Return (x, y) of the center of cell containing provided text 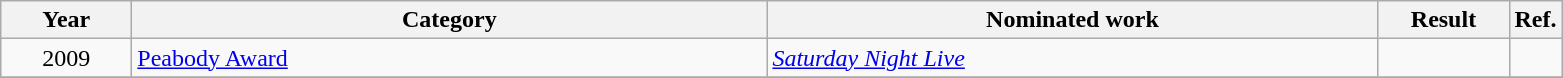
Peabody Award (450, 58)
Category (450, 20)
Ref. (1536, 20)
Nominated work (1072, 20)
Result (1444, 20)
2009 (66, 58)
Year (66, 20)
Saturday Night Live (1072, 58)
